Provide the (x, y) coordinate of the cell's center where the given text is located.  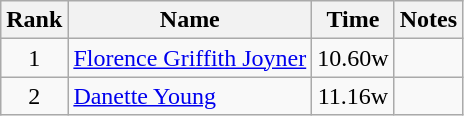
11.16w (353, 96)
Notes (428, 20)
Florence Griffith Joyner (190, 58)
Time (353, 20)
Name (190, 20)
Rank (34, 20)
2 (34, 96)
10.60w (353, 58)
Danette Young (190, 96)
1 (34, 58)
